Search for the cell housing the specified text and yield its [X, Y] center coordinate. 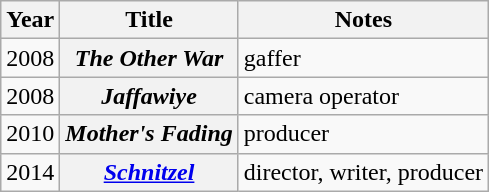
Schnitzel [149, 172]
Notes [363, 20]
director, writer, producer [363, 172]
2014 [30, 172]
Mother's Fading [149, 134]
Year [30, 20]
2010 [30, 134]
The Other War [149, 58]
Jaffawiye [149, 96]
camera operator [363, 96]
gaffer [363, 58]
Title [149, 20]
producer [363, 134]
